Capture the cell that displays the provided text and extract its [X, Y] central coordinate. 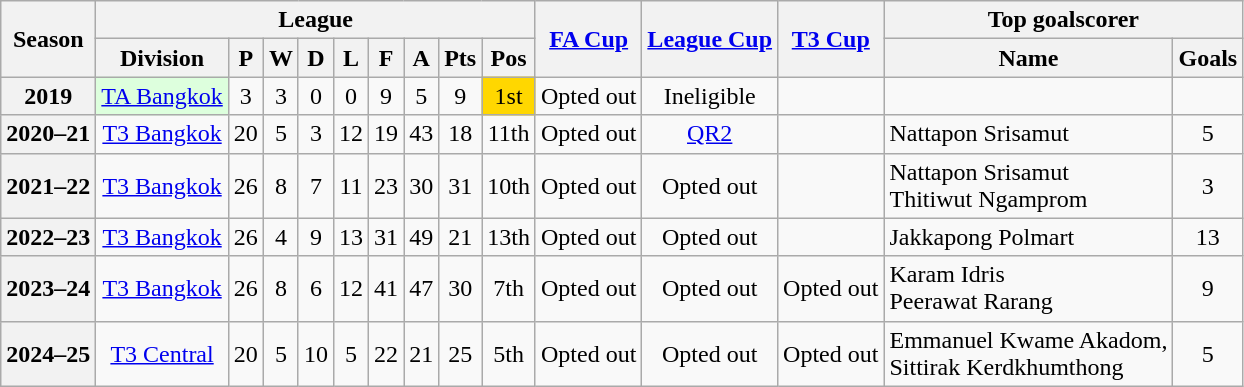
Name [1028, 58]
2023–24 [48, 288]
W [280, 58]
Nattapon Srisamut [1028, 134]
Nattapon Srisamut Thitiwut Ngamprom [1028, 186]
1st [509, 96]
2020–21 [48, 134]
FA Cup [588, 39]
2022–23 [48, 237]
Karam Idris Peerawat Rarang [1028, 288]
T3 Cup [831, 39]
10th [509, 186]
18 [460, 134]
5th [509, 354]
Pos [509, 58]
2024–25 [48, 354]
19 [386, 134]
League Cup [710, 39]
L [350, 58]
13th [509, 237]
Division [162, 58]
10 [316, 354]
Ineligible [710, 96]
49 [422, 237]
47 [422, 288]
22 [386, 354]
11th [509, 134]
11 [350, 186]
Goals [1208, 58]
2021–22 [48, 186]
TA Bangkok [162, 96]
4 [280, 237]
43 [422, 134]
F [386, 58]
23 [386, 186]
League [316, 20]
Emmanuel Kwame Akadom, Sittirak Kerdkhumthong [1028, 354]
Jakkapong Polmart [1028, 237]
Pts [460, 58]
T3 Central [162, 354]
25 [460, 354]
P [246, 58]
2019 [48, 96]
Top goalscorer [1064, 20]
A [422, 58]
7th [509, 288]
D [316, 58]
6 [316, 288]
41 [386, 288]
7 [316, 186]
QR2 [710, 134]
Season [48, 39]
